Find where the given text appears and provide that cell's center as (X, Y) coordinate. 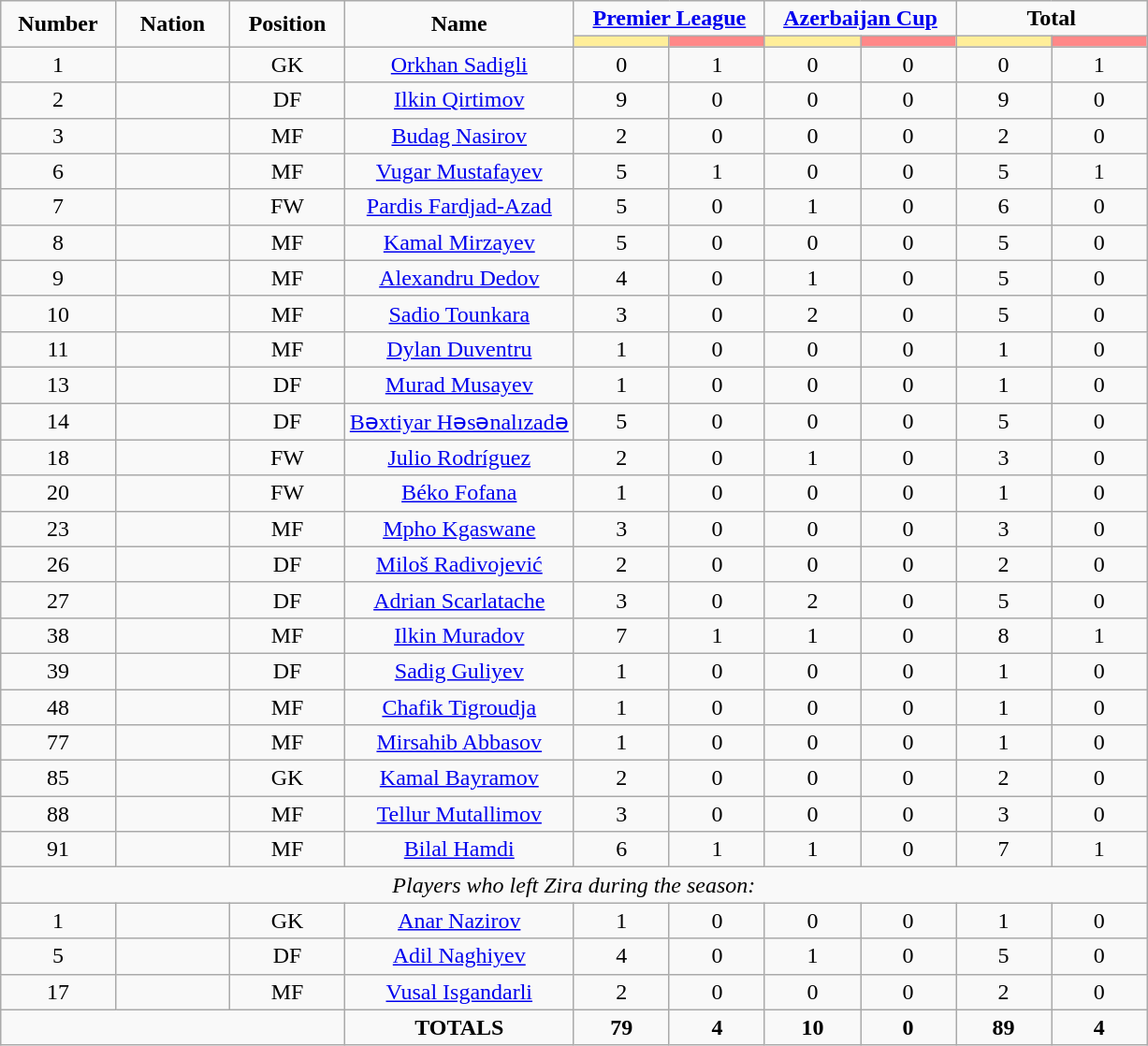
Sadig Guliyev (458, 671)
Vugar Mustafayev (458, 171)
85 (58, 778)
88 (58, 814)
Ilkin Qirtimov (458, 100)
Miloš Radivojević (458, 564)
Bilal Hamdi (458, 850)
Azerbaijan Cup (860, 19)
Kamal Bayramov (458, 778)
Murad Musayev (458, 385)
Vusal Isgandarli (458, 992)
Kamal Mirzayev (458, 242)
20 (58, 493)
Alexandru Dedov (458, 278)
Name (458, 24)
38 (58, 635)
Total (1052, 19)
23 (58, 529)
Premier League (669, 19)
Budag Nasirov (458, 136)
91 (58, 850)
Dylan Duventru (458, 349)
48 (58, 706)
Béko Fofana (458, 493)
Nation (172, 24)
Adrian Scarlatache (458, 600)
Mpho Kgaswane (458, 529)
26 (58, 564)
Position (288, 24)
Adil Naghiyev (458, 956)
Sadio Tounkara (458, 313)
Julio Rodríguez (458, 458)
18 (58, 458)
14 (58, 421)
Pardis Fardjad-Azad (458, 207)
39 (58, 671)
Orkhan Sadigli (458, 65)
Bəxtiyar Həsənalızadə (458, 421)
27 (58, 600)
79 (621, 1027)
Ilkin Muradov (458, 635)
17 (58, 992)
89 (1004, 1027)
Mirsahib Abbasov (458, 743)
Chafik Tigroudja (458, 706)
11 (58, 349)
Anar Nazirov (458, 921)
13 (58, 385)
TOTALS (458, 1027)
Number (58, 24)
77 (58, 743)
Tellur Mutallimov (458, 814)
Players who left Zira during the season: (574, 885)
